Search for the cell housing the specified text and yield its (x, y) center coordinate. 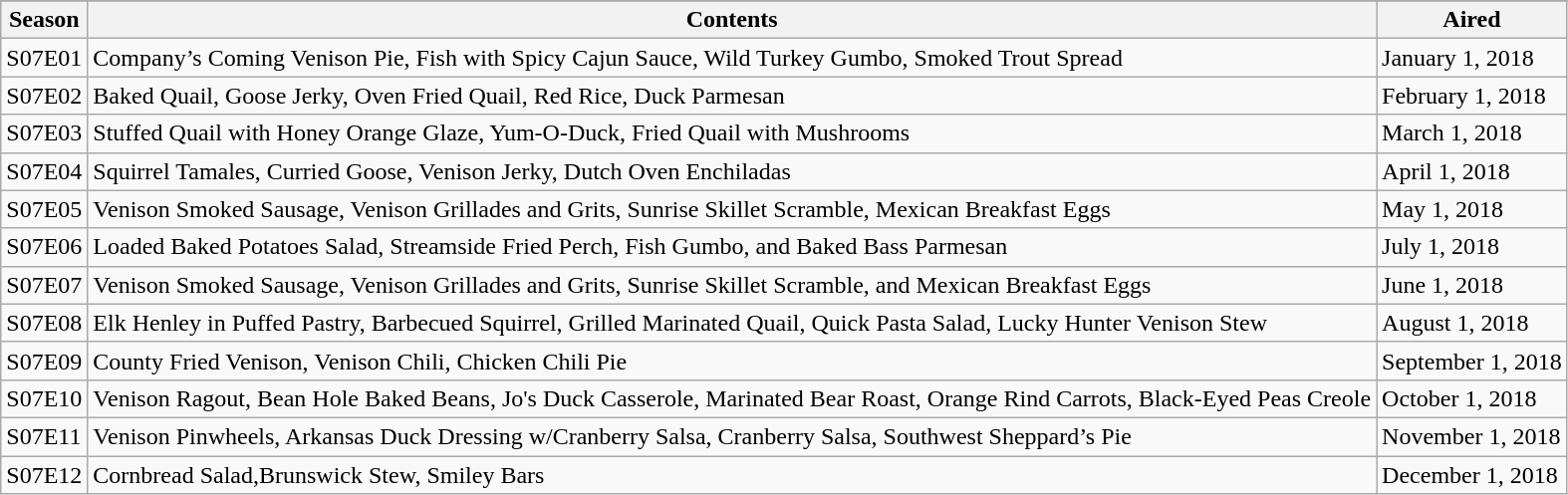
S07E06 (44, 247)
Aired (1472, 20)
Loaded Baked Potatoes Salad, Streamside Fried Perch, Fish Gumbo, and Baked Bass Parmesan (732, 247)
September 1, 2018 (1472, 361)
Squirrel Tamales, Curried Goose, Venison Jerky, Dutch Oven Enchiladas (732, 171)
S07E09 (44, 361)
Venison Pinwheels, Arkansas Duck Dressing w/Cranberry Salsa, Cranberry Salsa, Southwest Sheppard’s Pie (732, 436)
S07E07 (44, 285)
Season (44, 20)
Elk Henley in Puffed Pastry, Barbecued Squirrel, Grilled Marinated Quail, Quick Pasta Salad, Lucky Hunter Venison Stew (732, 323)
June 1, 2018 (1472, 285)
November 1, 2018 (1472, 436)
County Fried Venison, Venison Chili, Chicken Chili Pie (732, 361)
S07E05 (44, 209)
January 1, 2018 (1472, 58)
Baked Quail, Goose Jerky, Oven Fried Quail, Red Rice, Duck Parmesan (732, 96)
S07E10 (44, 398)
S07E03 (44, 133)
October 1, 2018 (1472, 398)
Cornbread Salad,Brunswick Stew, Smiley Bars (732, 475)
Venison Ragout, Bean Hole Baked Beans, Jo's Duck Casserole, Marinated Bear Roast, Orange Rind Carrots, Black-Eyed Peas Creole (732, 398)
S07E08 (44, 323)
Venison Smoked Sausage, Venison Grillades and Grits, Sunrise Skillet Scramble, and Mexican Breakfast Eggs (732, 285)
May 1, 2018 (1472, 209)
S07E02 (44, 96)
Venison Smoked Sausage, Venison Grillades and Grits, Sunrise Skillet Scramble, Mexican Breakfast Eggs (732, 209)
March 1, 2018 (1472, 133)
February 1, 2018 (1472, 96)
S07E12 (44, 475)
S07E01 (44, 58)
S07E11 (44, 436)
April 1, 2018 (1472, 171)
December 1, 2018 (1472, 475)
August 1, 2018 (1472, 323)
Stuffed Quail with Honey Orange Glaze, Yum-O-Duck, Fried Quail with Mushrooms (732, 133)
S07E04 (44, 171)
Company’s Coming Venison Pie, Fish with Spicy Cajun Sauce, Wild Turkey Gumbo, Smoked Trout Spread (732, 58)
July 1, 2018 (1472, 247)
Contents (732, 20)
